Pinpoint the cell where the given text exists, returning its [x, y] midpoint coordinate. 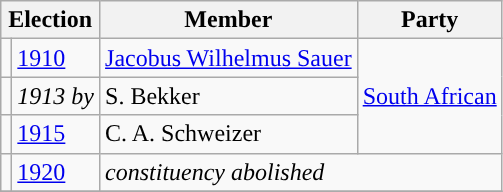
South African [430, 96]
Jacobus Wilhelmus Sauer [229, 58]
Member [229, 20]
1915 [56, 134]
Party [430, 20]
1910 [56, 58]
S. Bekker [229, 96]
1913 by [56, 96]
Election [50, 20]
C. A. Schweizer [229, 134]
1920 [56, 172]
constituency abolished [302, 172]
